Capture the cell that displays the provided text and extract its [X, Y] central coordinate. 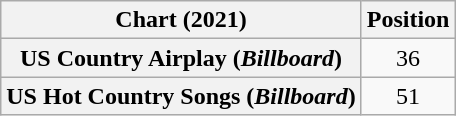
36 [408, 58]
US Hot Country Songs (Billboard) [181, 96]
51 [408, 96]
Position [408, 20]
Chart (2021) [181, 20]
US Country Airplay (Billboard) [181, 58]
